Scan for the cell matching the given text and deliver its [x, y] coordinate at center. 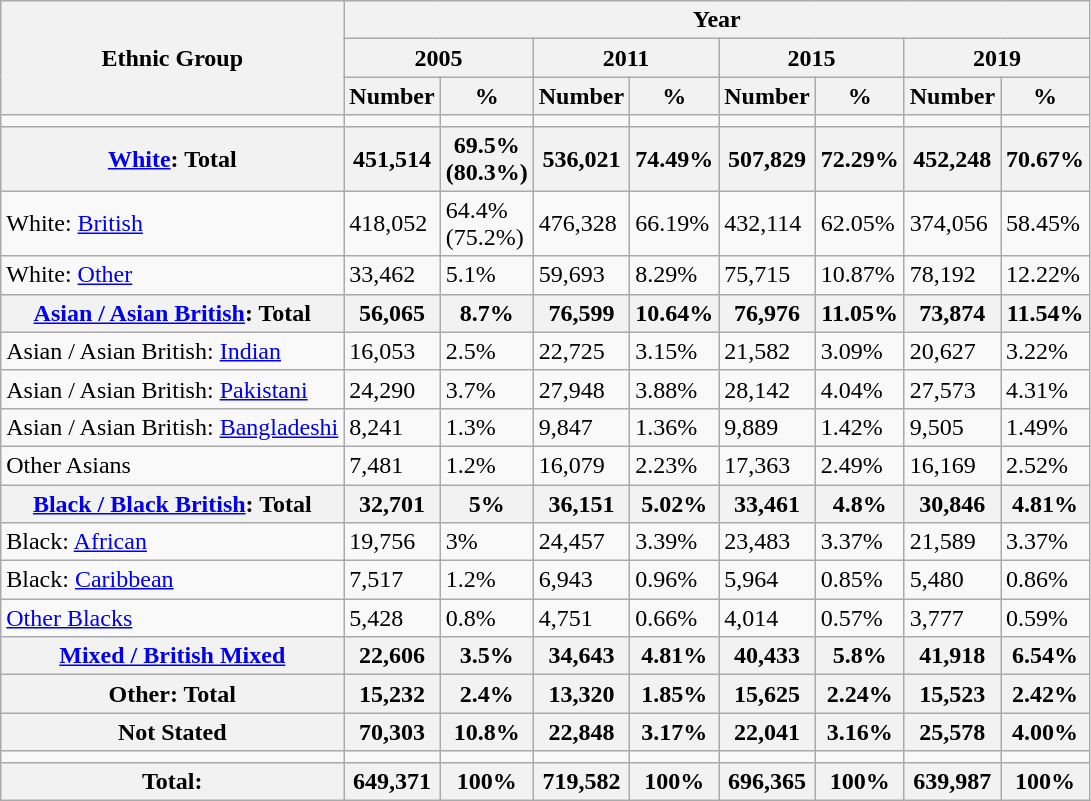
22,725 [581, 351]
30,846 [952, 503]
2.42% [1046, 694]
16,079 [581, 465]
4,751 [581, 618]
5% [486, 503]
5.1% [486, 275]
22,606 [392, 656]
536,021 [581, 158]
Asian / Asian British: Pakistani [172, 389]
5,964 [767, 580]
451,514 [392, 158]
2005 [438, 58]
2.23% [674, 465]
Black: African [172, 542]
34,643 [581, 656]
10.87% [860, 275]
0.66% [674, 618]
73,874 [952, 313]
11.05% [860, 313]
15,625 [767, 694]
4.8% [860, 503]
25,578 [952, 732]
3.16% [860, 732]
40,433 [767, 656]
23,483 [767, 542]
0.86% [1046, 580]
5.8% [860, 656]
6,943 [581, 580]
3,777 [952, 618]
20,627 [952, 351]
1.85% [674, 694]
64.4%(75.2%) [486, 224]
0.96% [674, 580]
5,428 [392, 618]
Black: Caribbean [172, 580]
2011 [626, 58]
White: British [172, 224]
28,142 [767, 389]
9,847 [581, 427]
6.54% [1046, 656]
33,461 [767, 503]
16,169 [952, 465]
3.88% [674, 389]
27,573 [952, 389]
2.24% [860, 694]
78,192 [952, 275]
76,599 [581, 313]
2019 [996, 58]
7,481 [392, 465]
2.49% [860, 465]
White: Total [172, 158]
4.04% [860, 389]
21,589 [952, 542]
58.45% [1046, 224]
Not Stated [172, 732]
74.49% [674, 158]
10.8% [486, 732]
2.5% [486, 351]
649,371 [392, 781]
4.31% [1046, 389]
16,053 [392, 351]
56,065 [392, 313]
Other Blacks [172, 618]
1.36% [674, 427]
22,848 [581, 732]
3.5% [486, 656]
8.29% [674, 275]
2.4% [486, 694]
3.15% [674, 351]
7,517 [392, 580]
Other: Total [172, 694]
1.49% [1046, 427]
507,829 [767, 158]
719,582 [581, 781]
11.54% [1046, 313]
8,241 [392, 427]
72.29% [860, 158]
374,056 [952, 224]
3.17% [674, 732]
4.00% [1046, 732]
62.05% [860, 224]
418,052 [392, 224]
696,365 [767, 781]
Asian / Asian British: Bangladeshi [172, 427]
476,328 [581, 224]
12.22% [1046, 275]
0.8% [486, 618]
10.64% [674, 313]
75,715 [767, 275]
Asian / Asian British: Indian [172, 351]
5.02% [674, 503]
White: Other [172, 275]
639,987 [952, 781]
0.57% [860, 618]
22,041 [767, 732]
32,701 [392, 503]
Other Asians [172, 465]
36,151 [581, 503]
3.39% [674, 542]
Ethnic Group [172, 58]
33,462 [392, 275]
5,480 [952, 580]
70,303 [392, 732]
3.22% [1046, 351]
8.7% [486, 313]
432,114 [767, 224]
3.09% [860, 351]
76,976 [767, 313]
3% [486, 542]
24,457 [581, 542]
9,889 [767, 427]
4,014 [767, 618]
41,918 [952, 656]
19,756 [392, 542]
21,582 [767, 351]
17,363 [767, 465]
0.59% [1046, 618]
2015 [812, 58]
15,232 [392, 694]
66.19% [674, 224]
15,523 [952, 694]
24,290 [392, 389]
1.3% [486, 427]
3.7% [486, 389]
2.52% [1046, 465]
1.42% [860, 427]
Year [717, 20]
59,693 [581, 275]
Asian / Asian British: Total [172, 313]
452,248 [952, 158]
27,948 [581, 389]
Total: [172, 781]
Black / Black British: Total [172, 503]
Mixed / British Mixed [172, 656]
69.5%(80.3%) [486, 158]
0.85% [860, 580]
70.67% [1046, 158]
9,505 [952, 427]
13,320 [581, 694]
